From the cell containing the given text, extract its center point as [x, y] coordinate. 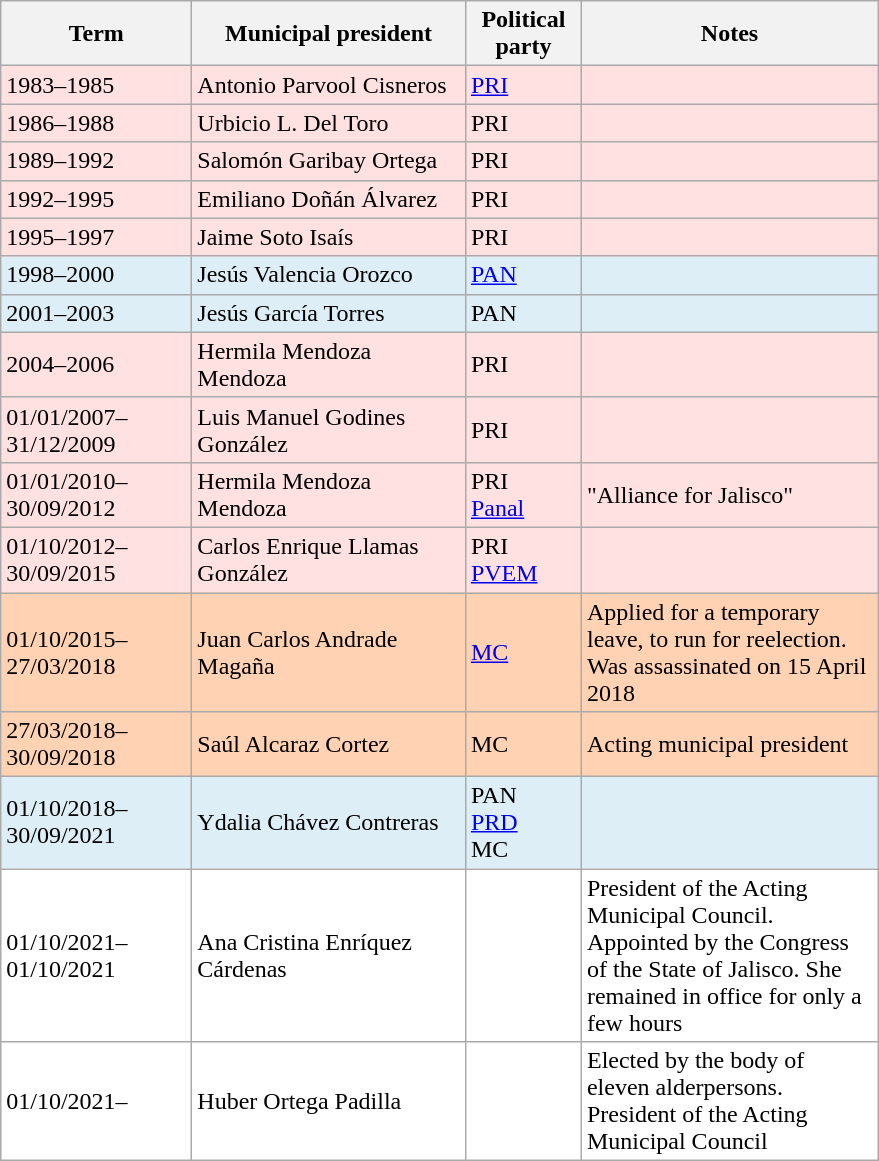
Carlos Enrique Llamas González [329, 560]
01/10/2015–27/03/2018 [96, 652]
Emiliano Doñán Álvarez [329, 199]
PRI Panal [523, 494]
Political party [523, 34]
Salomón Garibay Ortega [329, 161]
1998–2000 [96, 275]
PRI PVEM [523, 560]
Antonio Parvool Cisneros [329, 85]
01/10/2021–01/10/2021 [96, 956]
Juan Carlos Andrade Magaña [329, 652]
Acting municipal president [729, 744]
Term [96, 34]
2004–2006 [96, 364]
01/10/2012–30/09/2015 [96, 560]
Saúl Alcaraz Cortez [329, 744]
1995–1997 [96, 237]
Jaime Soto Isaís [329, 237]
Elected by the body of eleven alderpersons. President of the Acting Municipal Council [729, 1102]
President of the Acting Municipal Council. Appointed by the Congress of the State of Jalisco. She remained in office for only a few hours [729, 956]
1989–1992 [96, 161]
Jesús García Torres [329, 313]
Ana Cristina Enríquez Cárdenas [329, 956]
1986–1988 [96, 123]
1992–1995 [96, 199]
27/03/2018–30/09/2018 [96, 744]
Huber Ortega Padilla [329, 1102]
01/01/2010–30/09/2012 [96, 494]
01/01/2007–31/12/2009 [96, 430]
01/10/2018–30/09/2021 [96, 823]
Jesús Valencia Orozco [329, 275]
Applied for a temporary leave, to run for reelection. Was assassinated on 15 April 2018 [729, 652]
Urbicio L. Del Toro [329, 123]
2001–2003 [96, 313]
Luis Manuel Godines González [329, 430]
"Alliance for Jalisco" [729, 494]
Ydalia Chávez Contreras [329, 823]
PAN PRD MC [523, 823]
1983–1985 [96, 85]
01/10/2021– [96, 1102]
Municipal president [329, 34]
Notes [729, 34]
